Provide the [X, Y] coordinate of the cell's center where the given text is located.  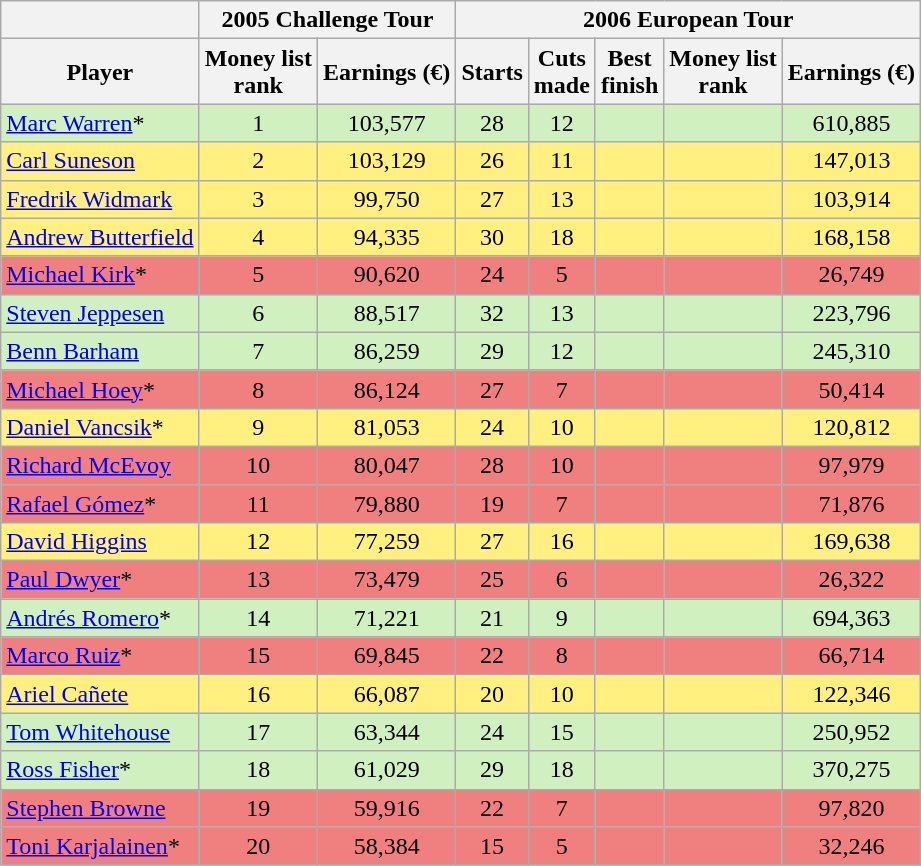
Toni Karjalainen* [100, 846]
Michael Hoey* [100, 389]
250,952 [851, 732]
Carl Suneson [100, 161]
2 [258, 161]
90,620 [386, 275]
Ross Fisher* [100, 770]
245,310 [851, 351]
71,221 [386, 618]
Michael Kirk* [100, 275]
26,749 [851, 275]
77,259 [386, 542]
69,845 [386, 656]
370,275 [851, 770]
58,384 [386, 846]
103,577 [386, 123]
2005 Challenge Tour [328, 20]
Paul Dwyer* [100, 580]
32 [492, 313]
Tom Whitehouse [100, 732]
86,259 [386, 351]
Player [100, 72]
32,246 [851, 846]
99,750 [386, 199]
26 [492, 161]
Bestfinish [629, 72]
Andrew Butterfield [100, 237]
610,885 [851, 123]
Starts [492, 72]
Richard McEvoy [100, 465]
Steven Jeppesen [100, 313]
14 [258, 618]
21 [492, 618]
3 [258, 199]
Rafael Gómez* [100, 503]
168,158 [851, 237]
79,880 [386, 503]
66,087 [386, 694]
1 [258, 123]
Benn Barham [100, 351]
25 [492, 580]
97,820 [851, 808]
50,414 [851, 389]
Ariel Cañete [100, 694]
97,979 [851, 465]
63,344 [386, 732]
103,129 [386, 161]
Stephen Browne [100, 808]
66,714 [851, 656]
80,047 [386, 465]
30 [492, 237]
94,335 [386, 237]
Marc Warren* [100, 123]
26,322 [851, 580]
122,346 [851, 694]
Marco Ruiz* [100, 656]
86,124 [386, 389]
147,013 [851, 161]
223,796 [851, 313]
71,876 [851, 503]
David Higgins [100, 542]
81,053 [386, 427]
Andrés Romero* [100, 618]
120,812 [851, 427]
103,914 [851, 199]
73,479 [386, 580]
17 [258, 732]
Cutsmade [562, 72]
88,517 [386, 313]
694,363 [851, 618]
2006 European Tour [688, 20]
169,638 [851, 542]
Fredrik Widmark [100, 199]
61,029 [386, 770]
Daniel Vancsik* [100, 427]
4 [258, 237]
59,916 [386, 808]
